From the cell containing the given text, extract its center point as (X, Y) coordinate. 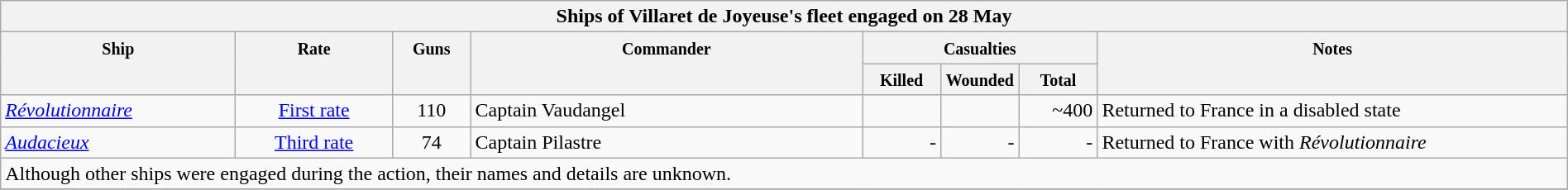
Casualties (980, 48)
Commander (667, 64)
Total (1059, 79)
Captain Vaudangel (667, 111)
Killed (901, 79)
74 (432, 142)
Returned to France with Révolutionnaire (1332, 142)
Ship (118, 64)
110 (432, 111)
Notes (1332, 64)
~400 (1059, 111)
Audacieux (118, 142)
Rate (314, 64)
Returned to France in a disabled state (1332, 111)
Third rate (314, 142)
Wounded (979, 79)
Révolutionnaire (118, 111)
Although other ships were engaged during the action, their names and details are unknown. (784, 173)
Ships of Villaret de Joyeuse's fleet engaged on 28 May (784, 17)
First rate (314, 111)
Captain Pilastre (667, 142)
Guns (432, 64)
